Extract the [x, y] coordinate from the center of the cell holding the provided text.  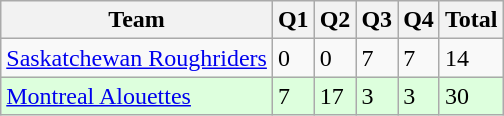
Q4 [419, 20]
Q3 [377, 20]
Montreal Alouettes [137, 96]
30 [471, 96]
Q2 [335, 20]
17 [335, 96]
Q1 [293, 20]
Total [471, 20]
Team [137, 20]
Saskatchewan Roughriders [137, 58]
14 [471, 58]
